Determine the [X, Y] coordinate at the center of the cell enclosing the given text.  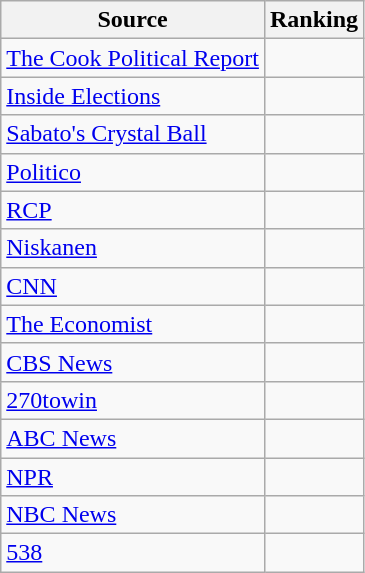
CBS News [133, 362]
Niskanen [133, 248]
Sabato's Crystal Ball [133, 134]
Ranking [314, 20]
The Economist [133, 324]
CNN [133, 286]
The Cook Political Report [133, 58]
NPR [133, 477]
538 [133, 553]
ABC News [133, 438]
Politico [133, 172]
270towin [133, 400]
NBC News [133, 515]
RCP [133, 210]
Source [133, 20]
Inside Elections [133, 96]
